Return the [X, Y] coordinate for the center point of the cell that contains the specified text.  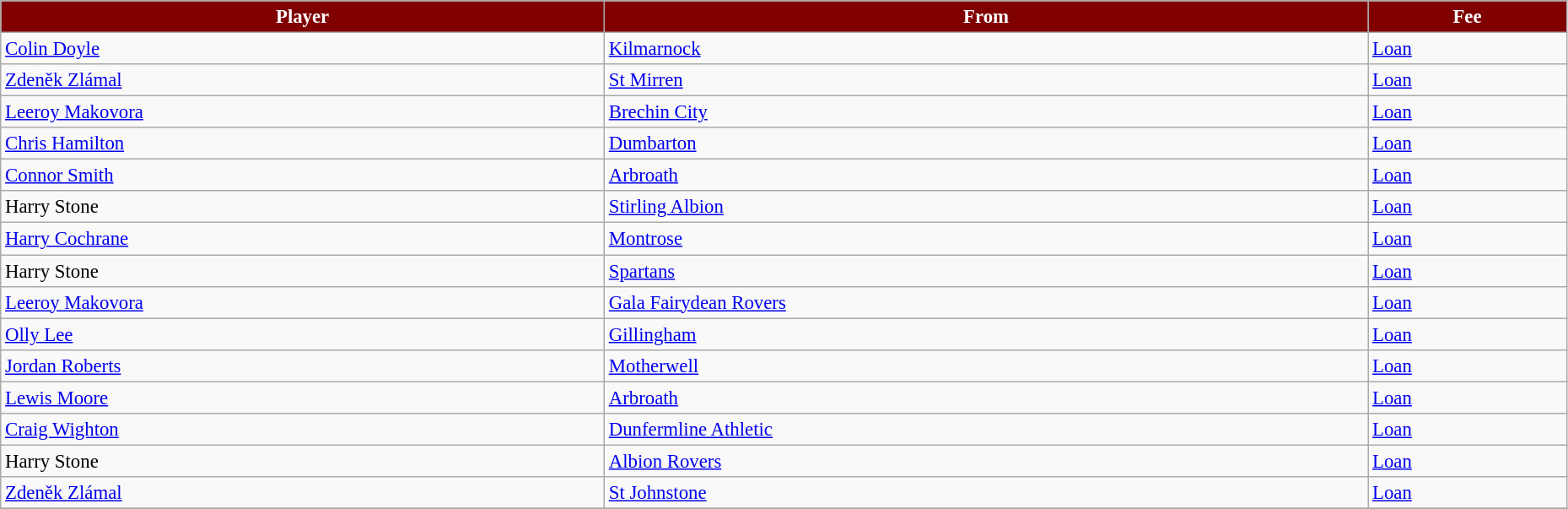
Craig Wighton [303, 430]
Gala Fairydean Rovers [985, 302]
Kilmarnock [985, 49]
Olly Lee [303, 334]
Brechin City [985, 112]
Gillingham [985, 334]
Dumbarton [985, 143]
Albion Rovers [985, 461]
Harry Cochrane [303, 239]
Player [303, 17]
Fee [1468, 17]
Connor Smith [303, 176]
St Mirren [985, 80]
Stirling Albion [985, 207]
St Johnstone [985, 493]
Lewis Moore [303, 398]
From [985, 17]
Chris Hamilton [303, 143]
Colin Doyle [303, 49]
Jordan Roberts [303, 366]
Montrose [985, 239]
Dunfermline Athletic [985, 430]
Spartans [985, 271]
Motherwell [985, 366]
